Find where the given text appears and provide that cell's center as [x, y] coordinate. 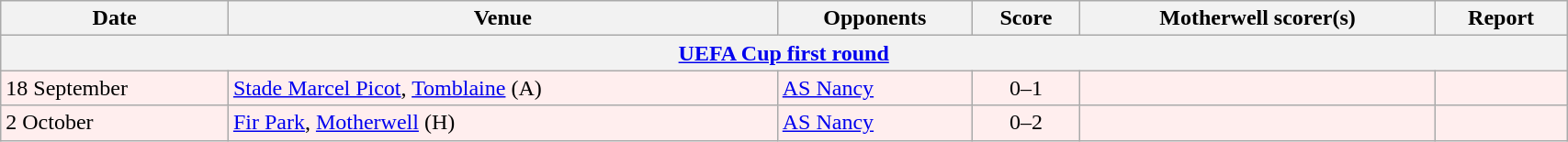
Stade Marcel Picot, Tomblaine (A) [502, 88]
Score [1025, 18]
Fir Park, Motherwell (H) [502, 123]
Opponents [874, 18]
Venue [502, 18]
2 October [115, 123]
Date [115, 18]
0–1 [1025, 88]
18 September [115, 88]
UEFA Cup first round [784, 53]
Motherwell scorer(s) [1258, 18]
0–2 [1025, 123]
Report [1501, 18]
